Detect which cell encompasses the target text, then output its [X, Y] center coordinate. 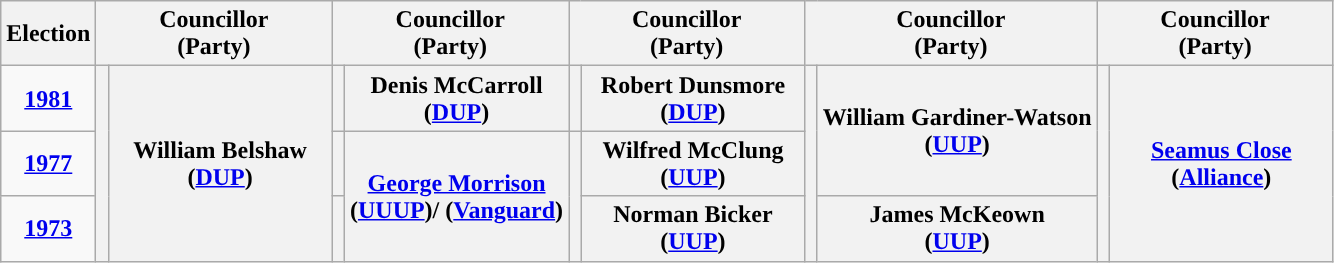
Denis McCarroll (DUP) [456, 98]
Robert Dunsmore (DUP) [693, 98]
1977 [48, 164]
Election [48, 34]
Wilfred McClung (UUP) [693, 164]
Seamus Close (Alliance) [1222, 164]
William Gardiner-Watson (UUP) [957, 131]
1973 [48, 228]
William Belshaw (DUP) [220, 164]
1981 [48, 98]
James McKeown (UUP) [957, 228]
George Morrison (UUUP)/ (Vanguard) [456, 196]
Norman Bicker (UUP) [693, 228]
